Detect which cell encompasses the target text, then output its (x, y) center coordinate. 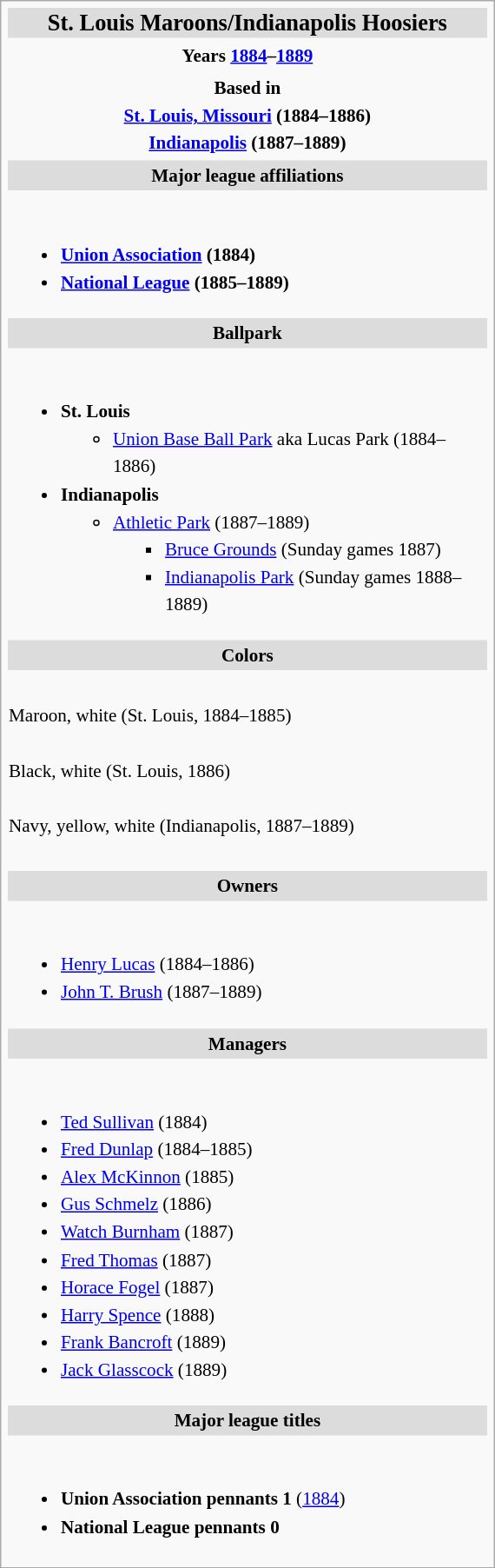
Henry Lucas (1884–1886)John T. Brush (1887–1889) (247, 965)
Maroon, white (St. Louis, 1884–1885) Black, white (St. Louis, 1886) Navy, yellow, white (Indianapolis, 1887–1889) (247, 770)
Union Association pennants 1 (1884)National League pennants 0 (247, 1499)
Owners (247, 887)
Years 1884–1889 (247, 56)
Major league affiliations (247, 176)
Managers (247, 1043)
Ballpark (247, 334)
Colors (247, 655)
Based inSt. Louis, Missouri (1884–1886)Indianapolis (1887–1889) (247, 116)
St. Louis Maroons/Indianapolis Hoosiers (247, 23)
Union Association (1884)National League (1885–1889) (247, 255)
Major league titles (247, 1420)
